Determine the (X, Y) coordinate at the center of the cell enclosing the given text.  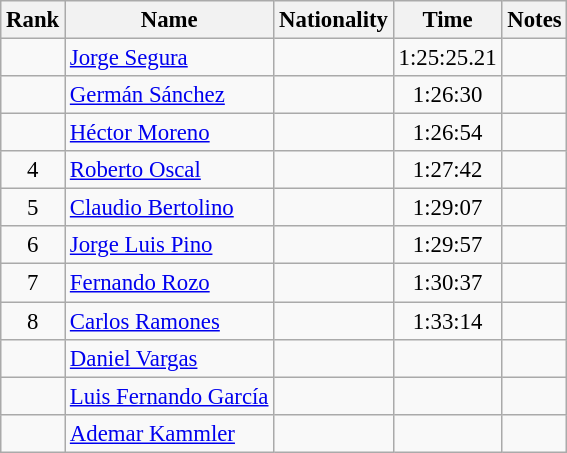
6 (33, 245)
Ademar Kammler (170, 433)
Time (448, 20)
Fernando Rozo (170, 283)
Claudio Bertolino (170, 208)
1:25:25.21 (448, 58)
1:27:42 (448, 170)
Jorge Segura (170, 58)
Notes (534, 20)
Luis Fernando García (170, 396)
Roberto Oscal (170, 170)
Héctor Moreno (170, 133)
1:29:07 (448, 208)
Nationality (334, 20)
Germán Sánchez (170, 95)
1:26:54 (448, 133)
Rank (33, 20)
Name (170, 20)
Jorge Luis Pino (170, 245)
Daniel Vargas (170, 358)
8 (33, 321)
1:33:14 (448, 321)
1:29:57 (448, 245)
Carlos Ramones (170, 321)
7 (33, 283)
1:30:37 (448, 283)
5 (33, 208)
1:26:30 (448, 95)
4 (33, 170)
